Return the [X, Y] coordinate for the center point of the cell that contains the specified text.  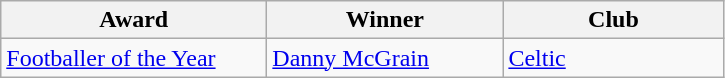
Celtic [614, 58]
Footballer of the Year [134, 58]
Club [614, 20]
Winner [385, 20]
Award [134, 20]
Danny McGrain [385, 58]
